Return the [X, Y] coordinate for the center point of the cell that contains the specified text.  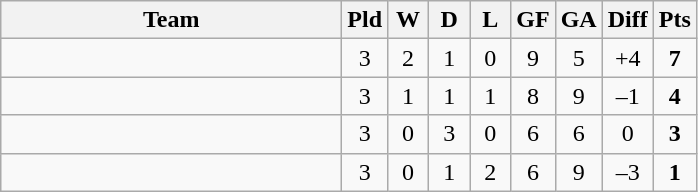
7 [674, 58]
4 [674, 96]
W [408, 20]
Team [172, 20]
GF [533, 20]
8 [533, 96]
–3 [628, 172]
D [450, 20]
Pld [365, 20]
5 [578, 58]
GA [578, 20]
Pts [674, 20]
L [490, 20]
–1 [628, 96]
Diff [628, 20]
+4 [628, 58]
